Detect which cell encompasses the target text, then output its (X, Y) center coordinate. 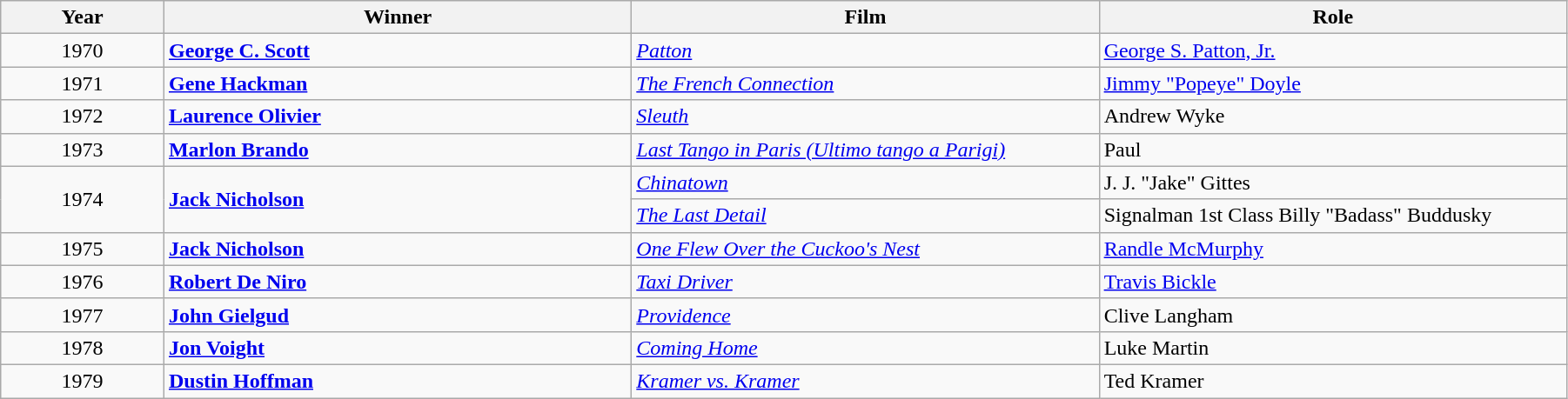
1970 (83, 50)
Jimmy "Popeye" Doyle (1333, 83)
Randle McMurphy (1333, 249)
Kramer vs. Kramer (865, 381)
Signalman 1st Class Billy "Badass" Buddusky (1333, 216)
The French Connection (865, 83)
1974 (83, 199)
George S. Patton, Jr. (1333, 50)
Travis Bickle (1333, 282)
Paul (1333, 150)
1977 (83, 315)
Taxi Driver (865, 282)
Jon Voight (397, 348)
Sleuth (865, 116)
1973 (83, 150)
1976 (83, 282)
Last Tango in Paris (Ultimo tango a Parigi) (865, 150)
Gene Hackman (397, 83)
Coming Home (865, 348)
1979 (83, 381)
Providence (865, 315)
Andrew Wyke (1333, 116)
Marlon Brando (397, 150)
1978 (83, 348)
1975 (83, 249)
Clive Langham (1333, 315)
Chinatown (865, 183)
Ted Kramer (1333, 381)
Film (865, 17)
Laurence Olivier (397, 116)
The Last Detail (865, 216)
Luke Martin (1333, 348)
Role (1333, 17)
Winner (397, 17)
One Flew Over the Cuckoo's Nest (865, 249)
J. J. "Jake" Gittes (1333, 183)
Dustin Hoffman (397, 381)
Year (83, 17)
George C. Scott (397, 50)
1972 (83, 116)
John Gielgud (397, 315)
Patton (865, 50)
Robert De Niro (397, 282)
1971 (83, 83)
